Pinpoint the cell where the given text exists, returning its [X, Y] midpoint coordinate. 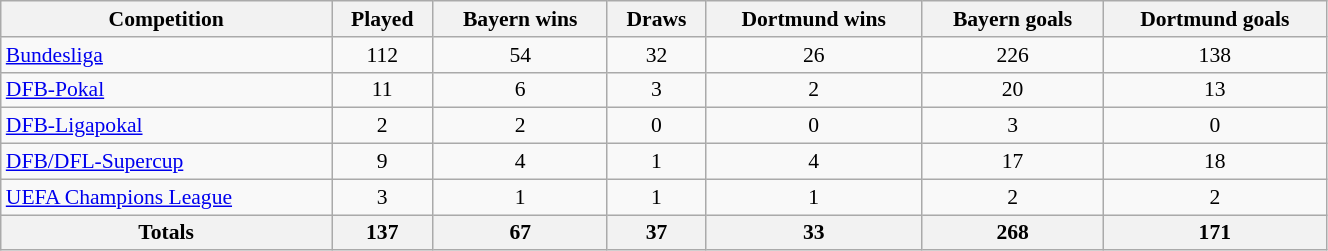
112 [382, 55]
32 [656, 55]
Competition [166, 19]
33 [814, 233]
226 [1012, 55]
137 [382, 233]
54 [520, 55]
Played [382, 19]
17 [1012, 162]
13 [1214, 90]
37 [656, 233]
138 [1214, 55]
18 [1214, 162]
171 [1214, 233]
DFB-Pokal [166, 90]
Totals [166, 233]
11 [382, 90]
20 [1012, 90]
67 [520, 233]
DFB-Ligapokal [166, 126]
9 [382, 162]
Bundesliga [166, 55]
Bayern wins [520, 19]
Dortmund goals [1214, 19]
Bayern goals [1012, 19]
Dortmund wins [814, 19]
268 [1012, 233]
Draws [656, 19]
UEFA Champions League [166, 197]
DFB/DFL-Supercup [166, 162]
6 [520, 90]
26 [814, 55]
